Extract the [x, y] coordinate from the center of the cell holding the provided text.  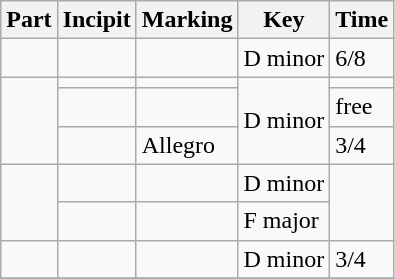
6/8 [362, 58]
Allegro [187, 145]
Key [284, 20]
free [362, 107]
Incipit [96, 20]
Marking [187, 20]
Time [362, 20]
Part [29, 20]
F major [284, 221]
